Return the [X, Y] coordinate for the center point of the cell that contains the specified text.  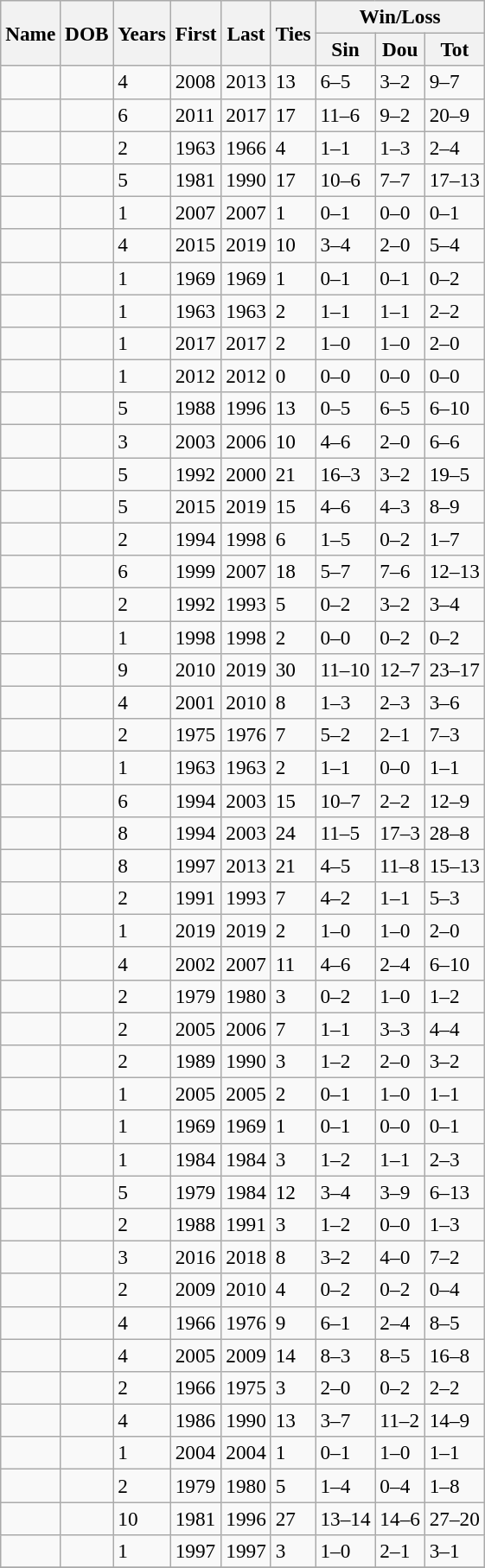
Last [246, 33]
DOB [86, 33]
17–3 [399, 833]
Dou [399, 49]
1989 [195, 1061]
3–1 [455, 1551]
12–7 [399, 670]
9–2 [399, 115]
11–8 [399, 866]
15–13 [455, 866]
6–6 [455, 441]
11–6 [346, 115]
11–5 [346, 833]
30 [293, 670]
12–9 [455, 800]
14–9 [455, 1420]
Ties [293, 33]
8–9 [455, 506]
19–5 [455, 473]
6–13 [455, 1191]
14–6 [399, 1518]
4–2 [346, 898]
28–8 [455, 833]
2002 [195, 963]
Name [31, 33]
14 [293, 1355]
1–4 [346, 1485]
7–3 [455, 734]
Win/Loss [399, 16]
2016 [195, 1257]
27 [293, 1518]
0–5 [346, 409]
9–7 [455, 82]
1999 [195, 572]
10–7 [346, 800]
7–7 [399, 180]
3–9 [399, 1191]
16–8 [455, 1355]
7–6 [399, 572]
4–0 [399, 1257]
1–7 [455, 539]
Sin [346, 49]
5–3 [455, 898]
4–3 [399, 506]
3–3 [399, 1028]
12–13 [455, 572]
17–13 [455, 180]
11 [293, 963]
4–5 [346, 866]
5–4 [455, 245]
5–7 [346, 572]
0 [293, 376]
24 [293, 833]
2001 [195, 702]
11–2 [399, 1420]
5–2 [346, 734]
Tot [455, 49]
10–6 [346, 180]
13–14 [346, 1518]
1986 [195, 1420]
23–17 [455, 670]
2000 [246, 473]
8–3 [346, 1355]
6–1 [346, 1323]
16–3 [346, 473]
2008 [195, 82]
7–2 [455, 1257]
1–8 [455, 1485]
4–4 [455, 1028]
First [195, 33]
1–5 [346, 539]
2018 [246, 1257]
20–9 [455, 115]
18 [293, 572]
3–7 [346, 1420]
Years [142, 33]
3–6 [455, 702]
12 [293, 1191]
27–20 [455, 1518]
2011 [195, 115]
11–10 [346, 670]
